Return the (X, Y) coordinate for the center point of the cell that contains the specified text.  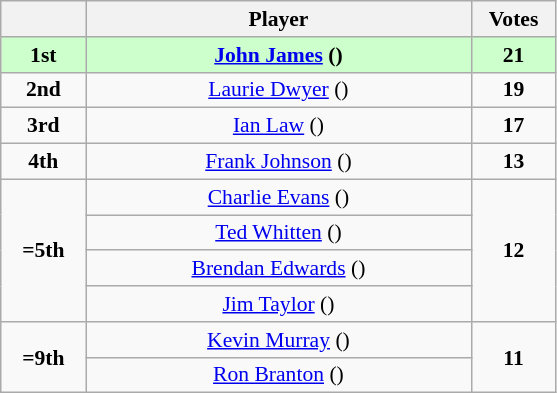
19 (514, 90)
Brendan Edwards () (278, 269)
11 (514, 358)
21 (514, 55)
Charlie Evans () (278, 197)
Ron Branton () (278, 375)
13 (514, 162)
Frank Johnson () (278, 162)
Player (278, 19)
Kevin Murray () (278, 340)
4th (44, 162)
17 (514, 126)
Ted Whitten () (278, 233)
Laurie Dwyer () (278, 90)
1st (44, 55)
Votes (514, 19)
3rd (44, 126)
2nd (44, 90)
Jim Taylor () (278, 304)
Ian Law () (278, 126)
=9th (44, 358)
12 (514, 250)
=5th (44, 250)
John James () (278, 55)
